Provide the [X, Y] coordinate of the cell's center where the given text is located.  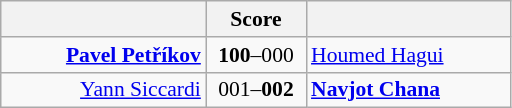
100–000 [256, 55]
Navjot Chana [408, 90]
001–002 [256, 90]
Yann Siccardi [104, 90]
Score [256, 19]
Houmed Hagui [408, 55]
Pavel Petříkov [104, 55]
